Identify which cell holds the provided text, then report its (x, y) central coordinate. 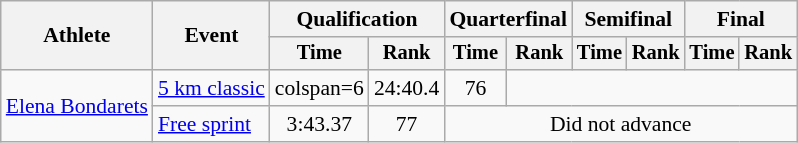
76 (475, 88)
Event (212, 36)
Final (740, 19)
Athlete (77, 36)
Semifinal (628, 19)
5 km classic (212, 88)
3:43.37 (320, 124)
Elena Bondarets (77, 106)
Free sprint (212, 124)
24:40.4 (406, 88)
Qualification (358, 19)
colspan=6 (320, 88)
77 (406, 124)
Did not advance (620, 124)
Quarterfinal (508, 19)
